For the text-containing cell, return its midpoint in [X, Y] coordinate format. 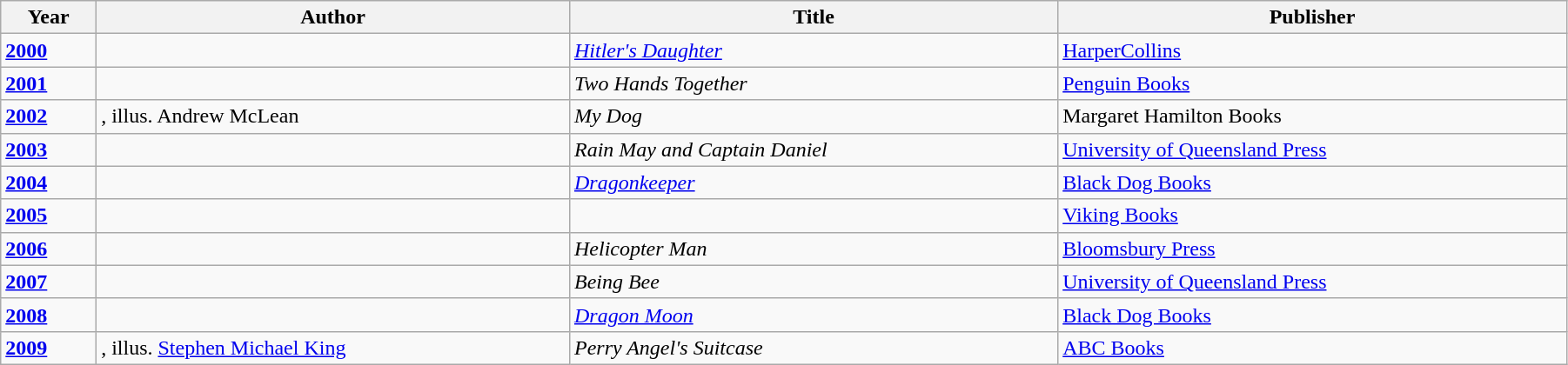
Publisher [1312, 17]
Being Bee [813, 282]
2003 [49, 149]
Penguin Books [1312, 83]
2004 [49, 182]
Bloomsbury Press [1312, 249]
Author [333, 17]
2008 [49, 315]
Title [813, 17]
2007 [49, 282]
2009 [49, 348]
2005 [49, 216]
2000 [49, 50]
2001 [49, 83]
2006 [49, 249]
Two Hands Together [813, 83]
Perry Angel's Suitcase [813, 348]
Year [49, 17]
2002 [49, 116]
ABC Books [1312, 348]
Viking Books [1312, 216]
, illus. Stephen Michael King [333, 348]
Helicopter Man [813, 249]
Dragon Moon [813, 315]
Hitler's Daughter [813, 50]
Margaret Hamilton Books [1312, 116]
HarperCollins [1312, 50]
Rain May and Captain Daniel [813, 149]
My Dog [813, 116]
Dragonkeeper [813, 182]
, illus. Andrew McLean [333, 116]
